Output the [X, Y] coordinate of the center of the cell containing the given text.  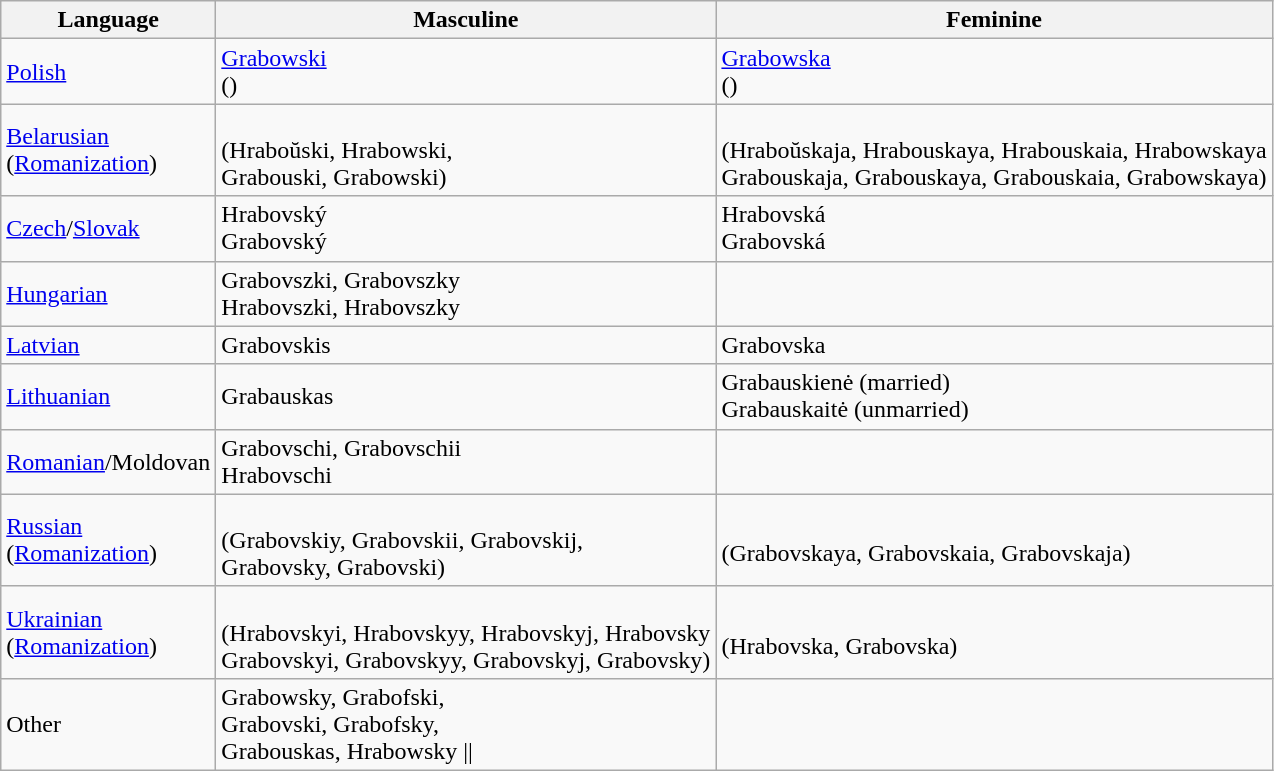
(Hrabovskyi, Hrabovskyy, Hrabovskyj, Hrabovsky Grabovskyi, Grabovskyy, Grabovskyj, Grabovsky) [466, 632]
Grabovszki, Grabovszky Hrabovszki, Hrabovszky [466, 294]
Masculine [466, 20]
(Hraboŭski, Hrabowski, Grabouski, Grabowski) [466, 150]
Grabovschi, Grabovschii Hrabovschi [466, 462]
Language [108, 20]
Grabauskienė (married) Grabauskaitė (unmarried) [994, 396]
Polish [108, 72]
Hungarian [108, 294]
Grabowska () [994, 72]
Czech/Slovak [108, 228]
Russian (Romanization) [108, 540]
Other [108, 724]
Grabowski () [466, 72]
Latvian [108, 345]
Grabovskis [466, 345]
(Hrabovska, Grabovska) [994, 632]
Belarusian (Romanization) [108, 150]
Hrabovský Grabovský [466, 228]
Feminine [994, 20]
Grabauskas [466, 396]
Ukrainian (Romanization) [108, 632]
(Grabovskiy, Grabovskii, Grabovskij, Grabovsky, Grabovski) [466, 540]
Grabovska [994, 345]
Lithuanian [108, 396]
Romanian/Moldovan [108, 462]
(Grabovskaya, Grabovskaia, Grabovskaja) [994, 540]
Hrabovská Grabovská [994, 228]
Grabowsky, Grabofski,Grabovski, Grabofsky, Grabouskas, Hrabowsky || [466, 724]
(Hraboŭskaja, Hrabouskaya, Hrabouskaia, Hrabowskaya Grabouskaja, Grabouskaya, Grabouskaia, Grabowskaya) [994, 150]
